Determine the [X, Y] coordinate at the center of the cell enclosing the given text.  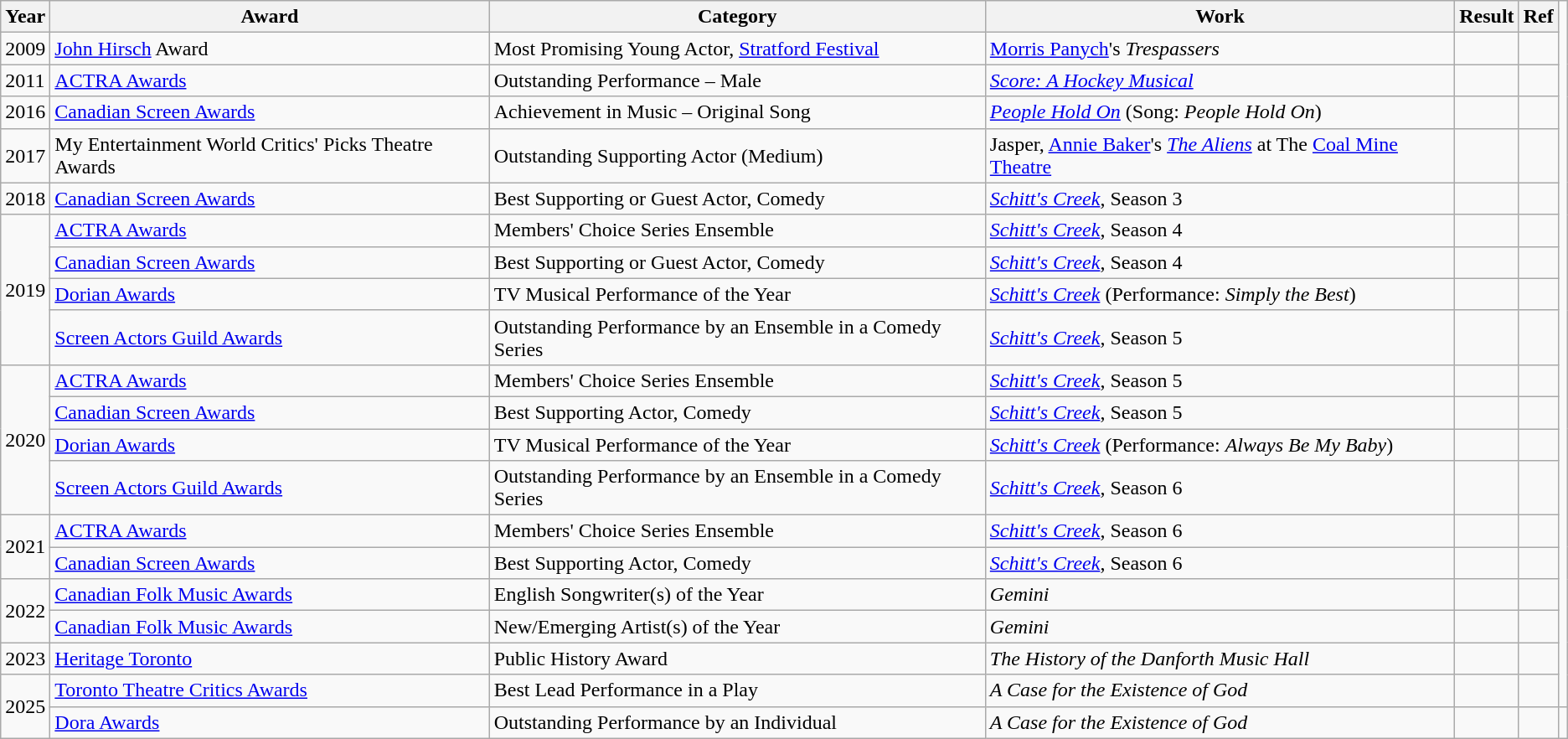
Dora Awards [270, 722]
2018 [25, 199]
2019 [25, 290]
Schitt's Creek (Performance: Always Be My Baby) [1220, 445]
English Songwriter(s) of the Year [737, 595]
2017 [25, 156]
Best Lead Performance in a Play [737, 690]
2009 [25, 49]
People Hold On (Song: People Hold On) [1220, 112]
Ref [1538, 17]
Toronto Theatre Critics Awards [270, 690]
2021 [25, 547]
Category [737, 17]
Jasper, Annie Baker's The Aliens at The Coal Mine Theatre [1220, 156]
2020 [25, 439]
My Entertainment World Critics' Picks Theatre Awards [270, 156]
Outstanding Performance – Male [737, 80]
Outstanding Supporting Actor (Medium) [737, 156]
Score: A Hockey Musical [1220, 80]
New/Emerging Artist(s) of the Year [737, 627]
John Hirsch Award [270, 49]
2023 [25, 659]
Public History Award [737, 659]
The History of the Danforth Music Hall [1220, 659]
Most Promising Young Actor, Stratford Festival [737, 49]
Heritage Toronto [270, 659]
2025 [25, 706]
2011 [25, 80]
Result [1487, 17]
2016 [25, 112]
Work [1220, 17]
Morris Panych's Trespassers [1220, 49]
Schitt's Creek (Performance: Simply the Best) [1220, 294]
Award [270, 17]
Year [25, 17]
Achievement in Music – Original Song [737, 112]
Outstanding Performance by an Individual [737, 722]
Schitt's Creek, Season 3 [1220, 199]
2022 [25, 611]
